Search for the cell housing the specified text and yield its [x, y] center coordinate. 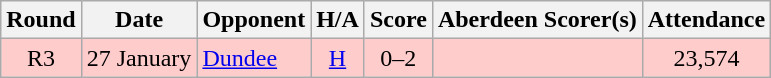
H/A [338, 20]
Round [41, 20]
H [338, 58]
R3 [41, 58]
Dundee [254, 58]
Aberdeen Scorer(s) [537, 20]
27 January [139, 58]
0–2 [398, 58]
Opponent [254, 20]
Date [139, 20]
23,574 [706, 58]
Score [398, 20]
Attendance [706, 20]
